Detect which cell encompasses the target text, then output its [x, y] center coordinate. 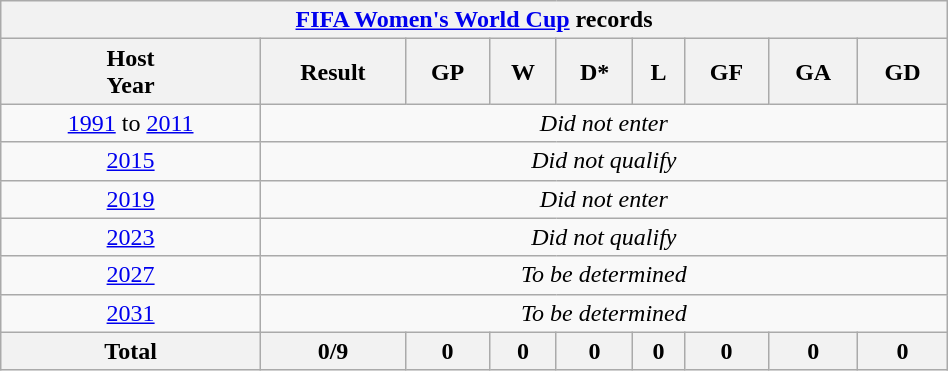
GF [726, 72]
GA [814, 72]
GD [902, 72]
L [658, 72]
Total [131, 351]
2019 [131, 199]
GP [447, 72]
0/9 [332, 351]
FIFA Women's World Cup records [474, 20]
2027 [131, 275]
2023 [131, 237]
1991 to 2011 [131, 123]
2031 [131, 313]
D* [594, 72]
2015 [131, 161]
Result [332, 72]
HostYear [131, 72]
W [524, 72]
